Provide the [x, y] coordinate of the cell's center where the given text is located.  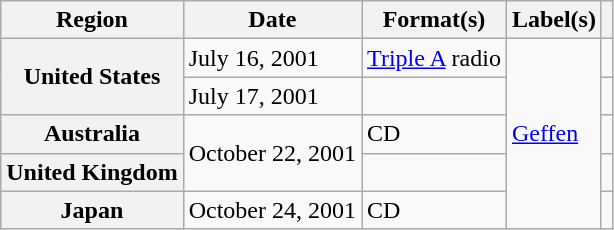
October 22, 2001 [272, 153]
Format(s) [434, 20]
Japan [92, 210]
Australia [92, 134]
October 24, 2001 [272, 210]
Triple A radio [434, 58]
Date [272, 20]
United Kingdom [92, 172]
July 17, 2001 [272, 96]
July 16, 2001 [272, 58]
Region [92, 20]
Geffen [554, 134]
Label(s) [554, 20]
United States [92, 77]
